Find where the given text appears and provide that cell's center as [X, Y] coordinate. 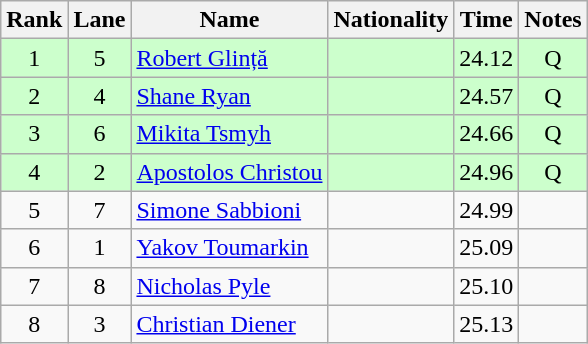
Nicholas Pyle [230, 286]
Rank [34, 20]
Lane [100, 20]
24.57 [486, 96]
Christian Diener [230, 324]
25.13 [486, 324]
Name [230, 20]
25.09 [486, 248]
Apostolos Christou [230, 172]
Shane Ryan [230, 96]
Nationality [391, 20]
Simone Sabbioni [230, 210]
Mikita Tsmyh [230, 134]
24.12 [486, 58]
Yakov Toumarkin [230, 248]
24.66 [486, 134]
24.96 [486, 172]
Notes [553, 20]
24.99 [486, 210]
25.10 [486, 286]
Time [486, 20]
Robert Glință [230, 58]
